Return the [X, Y] coordinate for the center point of the cell that contains the specified text.  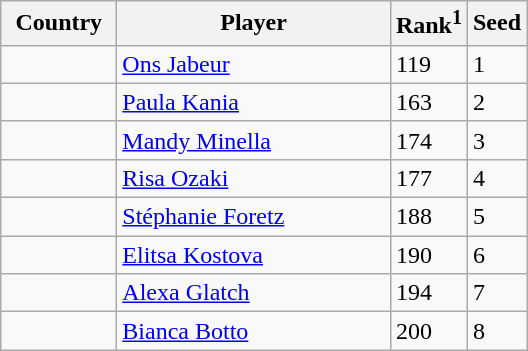
Elitsa Kostova [254, 255]
177 [428, 178]
Rank1 [428, 24]
4 [496, 178]
Ons Jabeur [254, 64]
Alexa Glatch [254, 293]
3 [496, 140]
2 [496, 102]
Paula Kania [254, 102]
190 [428, 255]
188 [428, 217]
194 [428, 293]
174 [428, 140]
1 [496, 64]
8 [496, 331]
Country [59, 24]
200 [428, 331]
5 [496, 217]
Risa Ozaki [254, 178]
6 [496, 255]
Mandy Minella [254, 140]
Stéphanie Foretz [254, 217]
7 [496, 293]
163 [428, 102]
Seed [496, 24]
119 [428, 64]
Bianca Botto [254, 331]
Player [254, 24]
